Find where the given text appears and provide that cell's center as (x, y) coordinate. 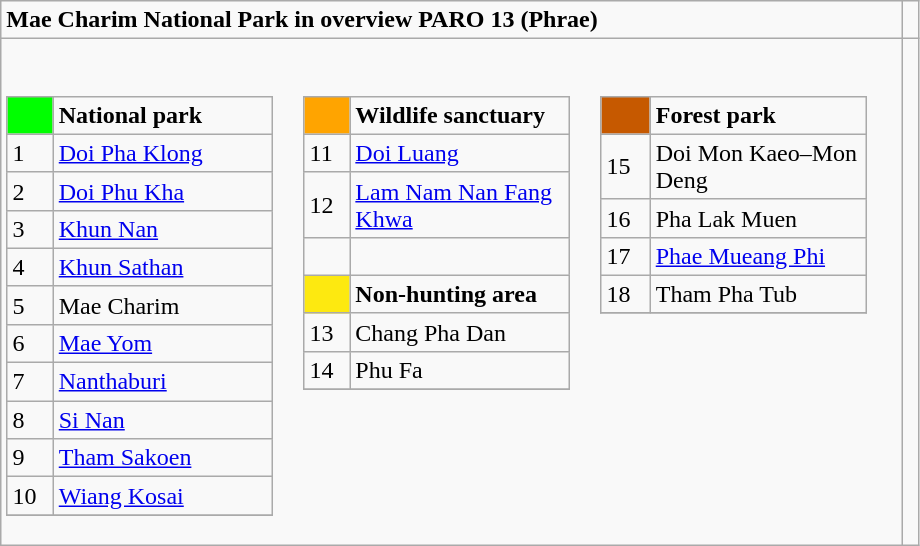
Doi Mon Kaeo–Mon Deng (758, 166)
Phae Mueang Phi (758, 256)
Doi Pha Klong (162, 153)
Wildlife sanctuary (460, 115)
6 (30, 343)
Mae Yom (162, 343)
14 (327, 370)
10 (30, 496)
Wiang Kosai (162, 496)
18 (626, 294)
7 (30, 382)
Non-hunting area (460, 294)
9 (30, 458)
Nanthaburi (162, 382)
Chang Pha Dan (460, 332)
8 (30, 420)
Doi Phu Kha (162, 191)
4 (30, 267)
Forest park (758, 115)
Si Nan (162, 420)
Khun Sathan (162, 267)
Tham Sakoen (162, 458)
Doi Luang (460, 153)
Lam Nam Nan Fang Khwa (460, 204)
2 (30, 191)
Mae Charim (162, 305)
16 (626, 218)
Tham Pha Tub (758, 294)
Pha Lak Muen (758, 218)
Mae Charim National Park in overview PARO 13 (Phrae) (452, 20)
15 (626, 166)
1 (30, 153)
Phu Fa (460, 370)
5 (30, 305)
17 (626, 256)
13 (327, 332)
12 (327, 204)
3 (30, 229)
Khun Nan (162, 229)
11 (327, 153)
National park (162, 115)
